Capture the cell that displays the provided text and extract its (x, y) central coordinate. 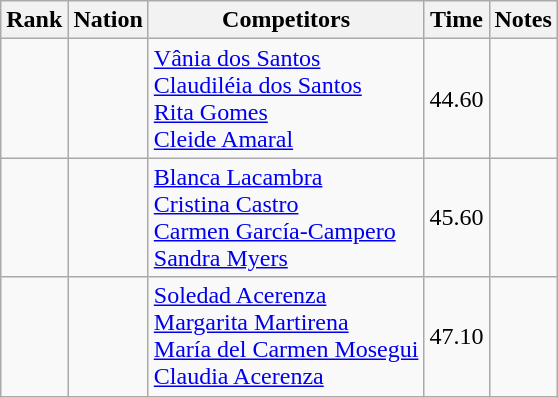
45.60 (456, 218)
Notes (523, 20)
Nation (108, 20)
Vânia dos SantosClaudiléia dos SantosRita GomesCleide Amaral (286, 98)
Soledad AcerenzaMargarita MartirenaMaría del Carmen MoseguiClaudia Acerenza (286, 336)
Blanca LacambraCristina CastroCarmen García-CamperoSandra Myers (286, 218)
44.60 (456, 98)
Rank (34, 20)
47.10 (456, 336)
Time (456, 20)
Competitors (286, 20)
